Detect which cell encompasses the target text, then output its [x, y] center coordinate. 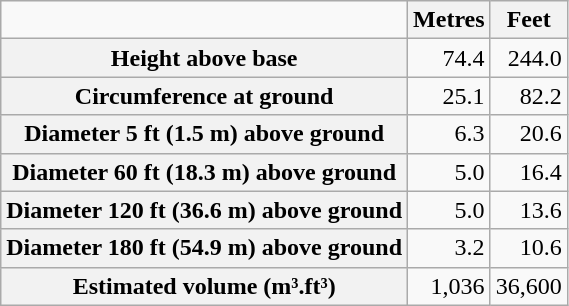
244.0 [528, 58]
25.1 [450, 96]
Diameter 180 ft (54.9 m) above ground [204, 248]
Metres [450, 20]
Diameter 5 ft (1.5 m) above ground [204, 134]
Height above base [204, 58]
20.6 [528, 134]
Estimated volume (m³.ft³) [204, 286]
1,036 [450, 286]
16.4 [528, 172]
82.2 [528, 96]
Diameter 60 ft (18.3 m) above ground [204, 172]
Diameter 120 ft (36.6 m) above ground [204, 210]
6.3 [450, 134]
13.6 [528, 210]
3.2 [450, 248]
Feet [528, 20]
36,600 [528, 286]
74.4 [450, 58]
Circumference at ground [204, 96]
10.6 [528, 248]
